Capture the cell that displays the provided text and extract its (X, Y) central coordinate. 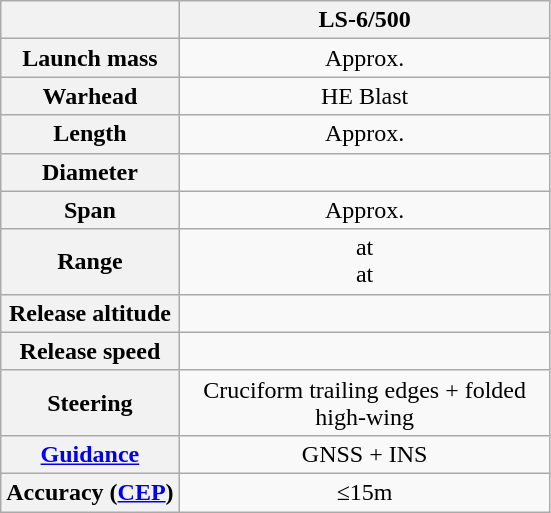
Launch mass (90, 58)
Steering (90, 402)
Diameter (90, 172)
Range (90, 262)
HE Blast (364, 96)
Span (90, 210)
≤15m (364, 492)
Guidance (90, 454)
Length (90, 134)
GNSS + INS (364, 454)
at at (364, 262)
Release speed (90, 351)
Release altitude (90, 313)
Warhead (90, 96)
Cruciform trailing edges + folded high-wing (364, 402)
LS-6/500 (364, 20)
Accuracy (CEP) (90, 492)
